Extract the (X, Y) coordinate from the center of the cell holding the provided text.  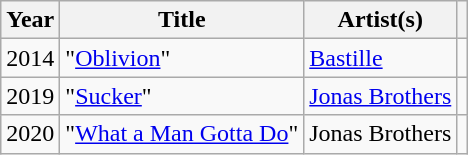
"Oblivion" (182, 58)
2014 (30, 58)
"Sucker" (182, 96)
"What a Man Gotta Do" (182, 134)
2020 (30, 134)
Year (30, 20)
Bastille (380, 58)
Title (182, 20)
2019 (30, 96)
Artist(s) (380, 20)
